Search for the cell housing the specified text and yield its [X, Y] center coordinate. 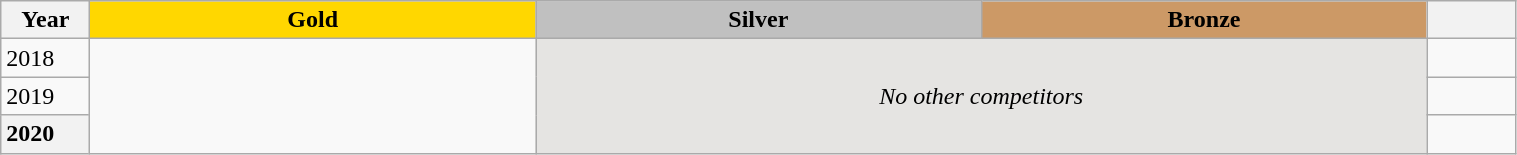
Bronze [1204, 20]
2019 [46, 96]
2020 [46, 134]
Year [46, 20]
Gold [313, 20]
Silver [759, 20]
2018 [46, 58]
No other competitors [982, 96]
